Find where the given text appears and provide that cell's center as [X, Y] coordinate. 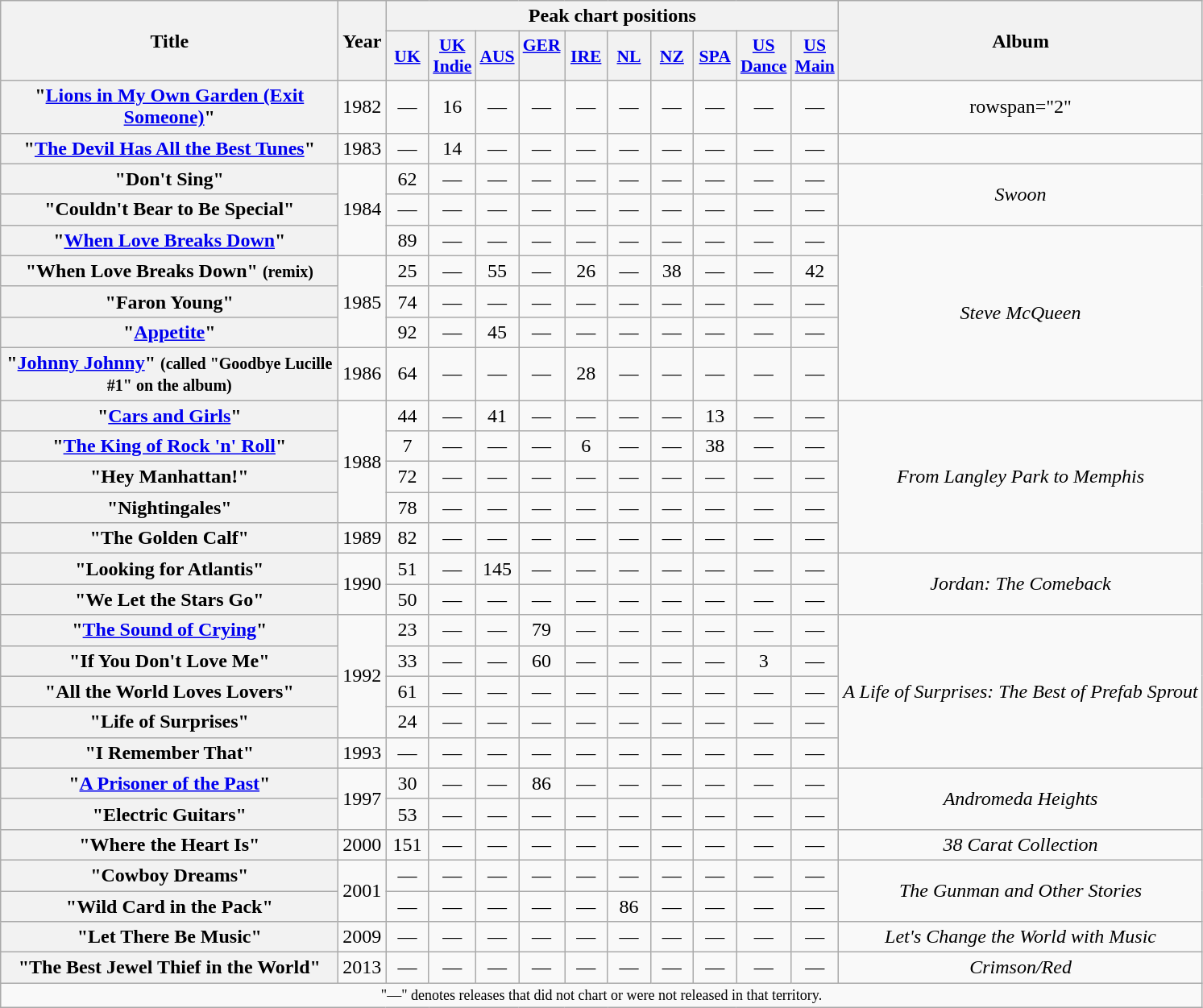
IRE [587, 56]
55 [496, 271]
"Cars and Girls" [169, 415]
1997 [363, 799]
2001 [363, 890]
Crimson/Red [1021, 968]
62 [408, 179]
79 [541, 630]
1990 [363, 584]
From Langley Park to Memphis [1021, 476]
"When Love Breaks Down" (remix) [169, 271]
"Hey Manhattan!" [169, 477]
"—" denotes releases that did not chart or were not released in that territory. [602, 996]
Title [169, 40]
14 [452, 148]
72 [408, 477]
151 [408, 844]
Peak chart positions [612, 16]
74 [408, 301]
3 [764, 661]
Album [1021, 40]
rowspan="2" [1021, 106]
13 [716, 415]
NL [628, 56]
2000 [363, 844]
Jordan: The Comeback [1021, 584]
30 [408, 783]
53 [408, 814]
"Johnny Johnny" (called "Goodbye Lucille #1" on the album) [169, 374]
"The Devil Has All the Best Tunes" [169, 148]
1984 [363, 209]
"Let There Be Music" [169, 937]
64 [408, 374]
44 [408, 415]
1989 [363, 538]
"Wild Card in the Pack" [169, 906]
1983 [363, 148]
38 Carat Collection [1021, 844]
"When Love Breaks Down" [169, 240]
41 [496, 415]
"Life of Surprises" [169, 722]
"The King of Rock 'n' Roll" [169, 446]
61 [408, 691]
SPA [716, 56]
1992 [363, 676]
"Looking for Atlantis" [169, 569]
1985 [363, 301]
45 [496, 332]
"The Best Jewel Thief in the World" [169, 968]
"The Sound of Crying" [169, 630]
US Main [815, 56]
25 [408, 271]
2013 [363, 968]
"A Prisoner of the Past" [169, 783]
16 [452, 106]
"Electric Guitars" [169, 814]
Swoon [1021, 194]
1988 [363, 461]
23 [408, 630]
7 [408, 446]
51 [408, 569]
"Where the Heart Is" [169, 844]
GER [541, 56]
78 [408, 508]
Year [363, 40]
6 [587, 446]
"I Remember That" [169, 753]
US Dance [764, 56]
A Life of Surprises: The Best of Prefab Sprout [1021, 691]
Andromeda Heights [1021, 799]
33 [408, 661]
"Appetite" [169, 332]
"Cowboy Dreams" [169, 875]
28 [587, 374]
"Couldn't Bear to Be Special" [169, 209]
The Gunman and Other Stories [1021, 890]
NZ [672, 56]
1993 [363, 753]
82 [408, 538]
"Don't Sing" [169, 179]
UK Indie [452, 56]
Steve McQueen [1021, 313]
"All the World Loves Lovers" [169, 691]
UK [408, 56]
"Nightingales" [169, 508]
"The Golden Calf" [169, 538]
"Faron Young" [169, 301]
AUS [496, 56]
145 [496, 569]
89 [408, 240]
26 [587, 271]
2009 [363, 937]
92 [408, 332]
"If You Don't Love Me" [169, 661]
60 [541, 661]
Let's Change the World with Music [1021, 937]
"Lions in My Own Garden (Exit Someone)" [169, 106]
42 [815, 271]
24 [408, 722]
50 [408, 599]
"We Let the Stars Go" [169, 599]
1982 [363, 106]
1986 [363, 374]
